Find where the given text appears and provide that cell's center as (x, y) coordinate. 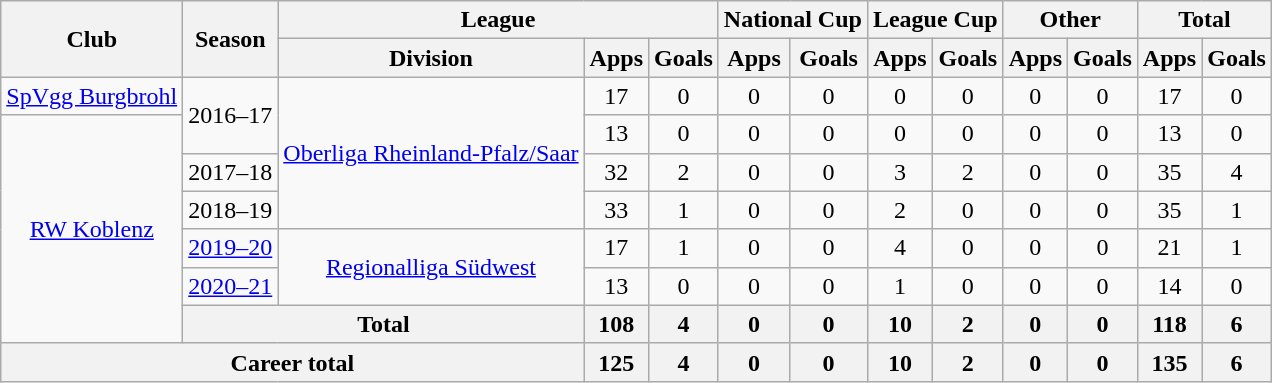
21 (1169, 248)
Oberliga Rheinland-Pfalz/Saar (431, 153)
125 (616, 362)
33 (616, 210)
2017–18 (230, 172)
135 (1169, 362)
118 (1169, 324)
Season (230, 39)
SpVgg Burgbrohl (92, 96)
14 (1169, 286)
3 (900, 172)
Division (431, 58)
League Cup (935, 20)
2016–17 (230, 115)
2018–19 (230, 210)
RW Koblenz (92, 229)
Career total (292, 362)
2020–21 (230, 286)
2019–20 (230, 248)
108 (616, 324)
National Cup (792, 20)
Regionalliga Südwest (431, 267)
League (498, 20)
Other (1070, 20)
Club (92, 39)
32 (616, 172)
